Provide the [x, y] coordinate of the cell's center where the given text is located.  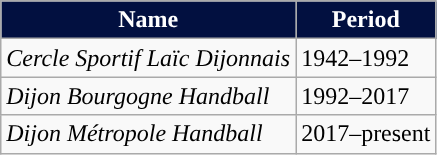
Name [148, 20]
2017–present [366, 134]
Dijon Métropole Handball [148, 134]
1992–2017 [366, 96]
Cercle Sportif Laïc Dijonnais [148, 58]
Period [366, 20]
1942–1992 [366, 58]
Dijon Bourgogne Handball [148, 96]
